Output the [x, y] coordinate of the center of the cell containing the given text.  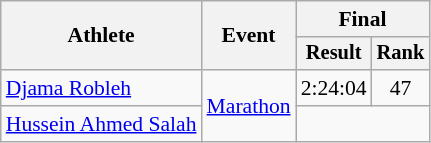
Result [334, 54]
Athlete [102, 36]
Final [363, 19]
Rank [401, 54]
Djama Robleh [102, 88]
Marathon [249, 106]
Hussein Ahmed Salah [102, 124]
Event [249, 36]
2:24:04 [334, 88]
47 [401, 88]
